Search for the cell housing the specified text and yield its (x, y) center coordinate. 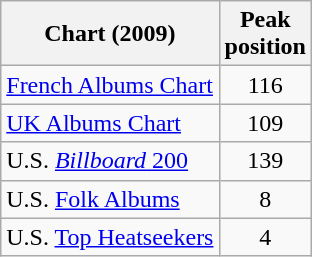
Peakposition (265, 34)
Chart (2009) (110, 34)
UK Albums Chart (110, 123)
U.S. Billboard 200 (110, 161)
4 (265, 237)
U.S. Top Heatseekers (110, 237)
U.S. Folk Albums (110, 199)
109 (265, 123)
French Albums Chart (110, 85)
8 (265, 199)
139 (265, 161)
116 (265, 85)
